Detect which cell encompasses the target text, then output its (X, Y) center coordinate. 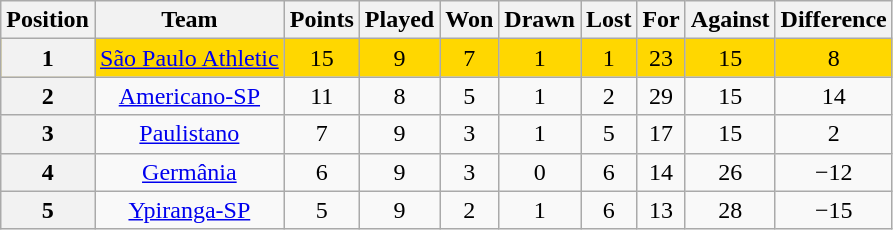
13 (661, 210)
−12 (834, 172)
−15 (834, 210)
Won (470, 20)
28 (730, 210)
Against (730, 20)
Position (48, 20)
23 (661, 58)
Paulistano (189, 134)
4 (48, 172)
Team (189, 20)
17 (661, 134)
26 (730, 172)
Points (322, 20)
Drawn (540, 20)
29 (661, 96)
São Paulo Athletic (189, 58)
Ypiranga-SP (189, 210)
0 (540, 172)
Played (399, 20)
Americano-SP (189, 96)
11 (322, 96)
Germânia (189, 172)
Difference (834, 20)
Lost (608, 20)
For (661, 20)
